Scan for the cell matching the given text and deliver its [X, Y] coordinate at center. 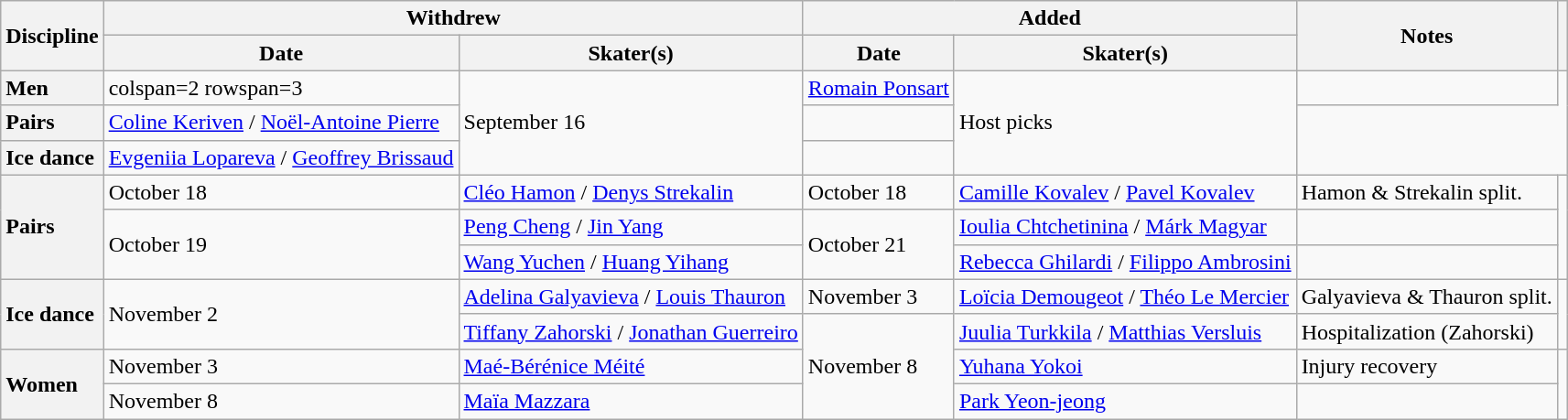
September 16 [631, 123]
Romain Ponsart [879, 88]
Coline Keriven / Noël-Antoine Pierre [281, 123]
Galyavieva & Thauron split. [1426, 296]
Juulia Turkkila / Matthias Versluis [1125, 331]
October 21 [879, 244]
Injury recovery [1426, 366]
Tiffany Zahorski / Jonathan Guerreiro [631, 331]
Maé-Bérénice Méité [631, 366]
October 19 [281, 244]
Peng Cheng / Jin Yang [631, 227]
Ioulia Chtchetinina / Márk Magyar [1125, 227]
Added [1049, 18]
Yuhana Yokoi [1125, 366]
Evgeniia Lopareva / Geoffrey Brissaud [281, 157]
Loïcia Demougeot / Théo Le Mercier [1125, 296]
Park Yeon-jeong [1125, 401]
Wang Yuchen / Huang Yihang [631, 262]
Men [52, 88]
Women [52, 383]
Hamon & Strekalin split. [1426, 192]
Host picks [1125, 123]
Notes [1426, 36]
Adelina Galyavieva / Louis Thauron [631, 296]
Maïa Mazzara [631, 401]
Camille Kovalev / Pavel Kovalev [1125, 192]
Discipline [52, 36]
Hospitalization (Zahorski) [1426, 331]
Withdrew [453, 18]
November 2 [281, 314]
Rebecca Ghilardi / Filippo Ambrosini [1125, 262]
Cléo Hamon / Denys Strekalin [631, 192]
colspan=2 rowspan=3 [281, 88]
